Find where the given text appears and provide that cell's center as (X, Y) coordinate. 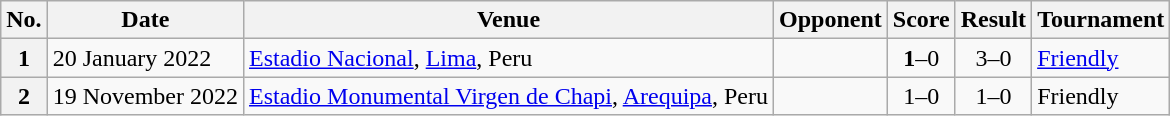
Result (993, 20)
Opponent (831, 20)
Tournament (1101, 20)
Estadio Nacional, Lima, Peru (509, 58)
2 (24, 96)
No. (24, 20)
1 (24, 58)
3–0 (993, 58)
20 January 2022 (145, 58)
Date (145, 20)
Estadio Monumental Virgen de Chapi, Arequipa, Peru (509, 96)
Venue (509, 20)
Score (921, 20)
19 November 2022 (145, 96)
